Pinpoint the cell where the given text exists, returning its [X, Y] midpoint coordinate. 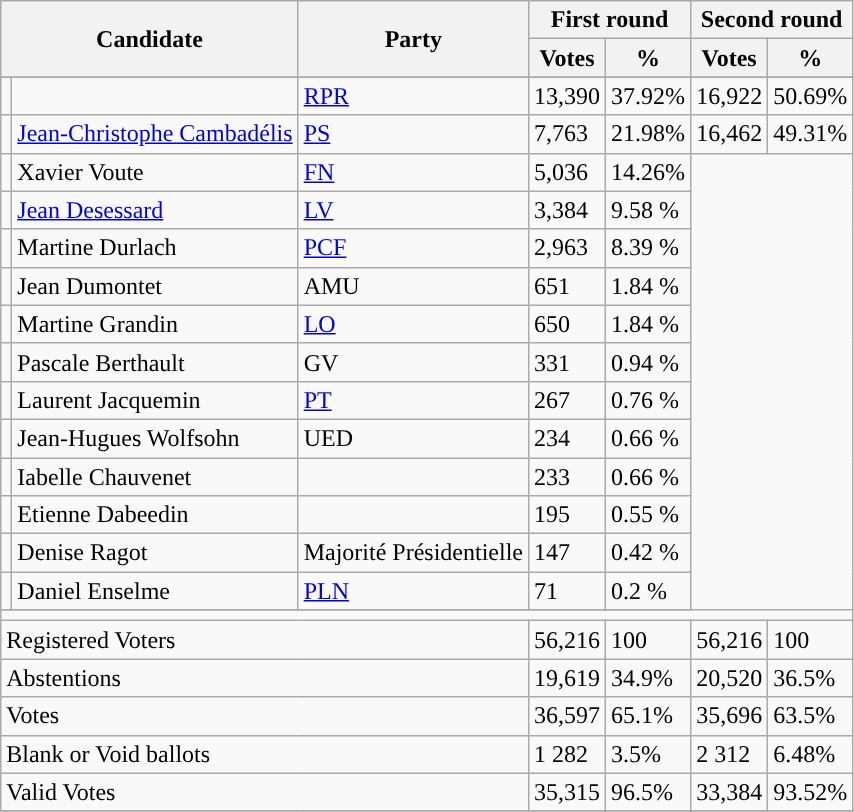
71 [566, 591]
Registered Voters [265, 640]
234 [566, 438]
Blank or Void ballots [265, 754]
50.69% [810, 96]
233 [566, 477]
8.39 % [648, 248]
Jean-Christophe Cambadélis [155, 134]
Second round [772, 20]
267 [566, 400]
Jean-Hugues Wolfsohn [155, 438]
34.9% [648, 678]
Valid Votes [265, 792]
0.2 % [648, 591]
Iabelle Chauvenet [155, 477]
AMU [413, 286]
Laurent Jacquemin [155, 400]
Jean Dumontet [155, 286]
49.31% [810, 134]
PS [413, 134]
Candidate [150, 39]
FN [413, 172]
36,597 [566, 716]
PLN [413, 591]
13,390 [566, 96]
331 [566, 362]
147 [566, 553]
65.1% [648, 716]
LO [413, 324]
First round [609, 20]
93.52% [810, 792]
Party [413, 39]
6.48% [810, 754]
Daniel Enselme [155, 591]
RPR [413, 96]
2,963 [566, 248]
96.5% [648, 792]
Martine Durlach [155, 248]
20,520 [730, 678]
PCF [413, 248]
GV [413, 362]
3,384 [566, 210]
16,922 [730, 96]
5,036 [566, 172]
0.94 % [648, 362]
37.92% [648, 96]
63.5% [810, 716]
0.42 % [648, 553]
7,763 [566, 134]
195 [566, 515]
Etienne Dabeedin [155, 515]
PT [413, 400]
Pascale Berthault [155, 362]
19,619 [566, 678]
UED [413, 438]
3.5% [648, 754]
LV [413, 210]
35,315 [566, 792]
0.76 % [648, 400]
16,462 [730, 134]
33,384 [730, 792]
651 [566, 286]
650 [566, 324]
Xavier Voute [155, 172]
1 282 [566, 754]
Martine Grandin [155, 324]
36.5% [810, 678]
35,696 [730, 716]
21.98% [648, 134]
14.26% [648, 172]
Abstentions [265, 678]
Denise Ragot [155, 553]
0.55 % [648, 515]
Majorité Présidentielle [413, 553]
Jean Desessard [155, 210]
9.58 % [648, 210]
2 312 [730, 754]
